Extract the (x, y) coordinate from the center of the cell holding the provided text.  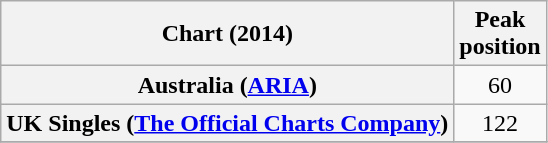
60 (500, 85)
Australia (ARIA) (228, 85)
Chart (2014) (228, 34)
UK Singles (The Official Charts Company) (228, 123)
Peakposition (500, 34)
122 (500, 123)
